Identify which cell holds the provided text, then report its (x, y) central coordinate. 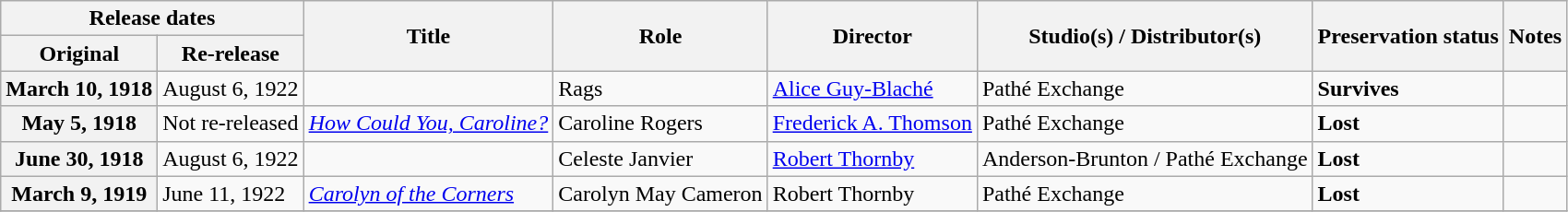
Rags (660, 88)
Original (79, 53)
March 9, 1919 (79, 194)
Anderson-Brunton / Pathé Exchange (1145, 159)
May 5, 1918 (79, 124)
Carolyn May Cameron (660, 194)
Studio(s) / Distributor(s) (1145, 36)
Survives (1408, 88)
Celeste Janvier (660, 159)
Caroline Rogers (660, 124)
Not re-released (231, 124)
Carolyn of the Corners (428, 194)
Notes (1535, 36)
Director (873, 36)
Frederick A. Thomson (873, 124)
Title (428, 36)
March 10, 1918 (79, 88)
June 30, 1918 (79, 159)
How Could You, Caroline? (428, 124)
Re-release (231, 53)
Role (660, 36)
Alice Guy-Blaché (873, 88)
Preservation status (1408, 36)
Release dates (152, 18)
June 11, 1922 (231, 194)
